Capture the cell that displays the provided text and extract its (X, Y) central coordinate. 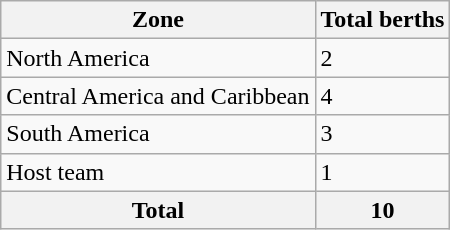
Host team (158, 172)
Central America and Caribbean (158, 96)
South America (158, 134)
3 (382, 134)
1 (382, 172)
Total (158, 210)
10 (382, 210)
Total berths (382, 20)
2 (382, 58)
Zone (158, 20)
4 (382, 96)
North America (158, 58)
